For the text-containing cell, return its midpoint in (X, Y) coordinate format. 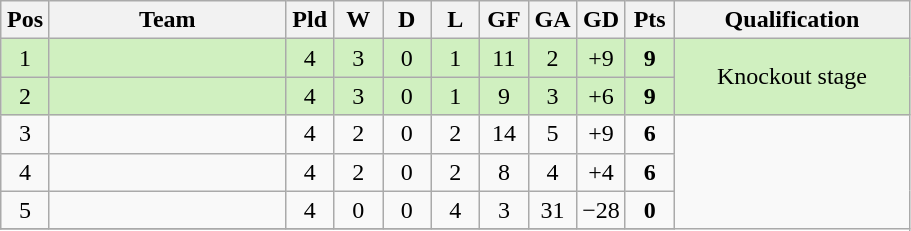
Knockout stage (792, 77)
14 (504, 134)
11 (504, 58)
Pos (26, 20)
Pld (310, 20)
W (358, 20)
GF (504, 20)
−28 (602, 210)
GD (602, 20)
L (456, 20)
Pts (650, 20)
Team (167, 20)
D (406, 20)
Qualification (792, 20)
31 (552, 210)
+4 (602, 172)
+6 (602, 96)
GA (552, 20)
8 (504, 172)
